Return (x, y) of the center of cell containing provided text 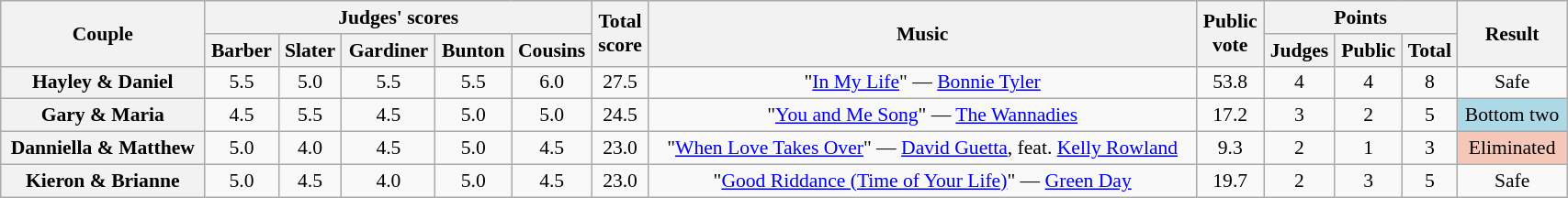
Publicvote (1231, 33)
Bunton (474, 50)
1 (1369, 148)
19.7 (1231, 181)
Bottom two (1512, 115)
"In My Life" — Bonnie Tyler (922, 82)
"You and Me Song" — The Wannadies (922, 115)
Judges' scores (399, 17)
27.5 (621, 82)
Gary & Maria (103, 115)
Totalscore (621, 33)
Gardiner (389, 50)
9.3 (1231, 148)
Points (1361, 17)
Slater (310, 50)
Kieron & Brianne (103, 181)
8 (1429, 82)
Judges (1300, 50)
Cousins (552, 50)
6.0 (552, 82)
Hayley & Daniel (103, 82)
Result (1512, 33)
Public (1369, 50)
Music (922, 33)
24.5 (621, 115)
Couple (103, 33)
"When Love Takes Over" — David Guetta, feat. Kelly Rowland (922, 148)
Danniella & Matthew (103, 148)
Eliminated (1512, 148)
53.8 (1231, 82)
Barber (242, 50)
"Good Riddance (Time of Your Life)" — Green Day (922, 181)
Total (1429, 50)
17.2 (1231, 115)
